From the cell containing the given text, extract its center point as (x, y) coordinate. 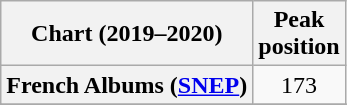
French Albums (SNEP) (127, 85)
Chart (2019–2020) (127, 34)
Peakposition (299, 34)
173 (299, 85)
